Find where the given text appears and provide that cell's center as (X, Y) coordinate. 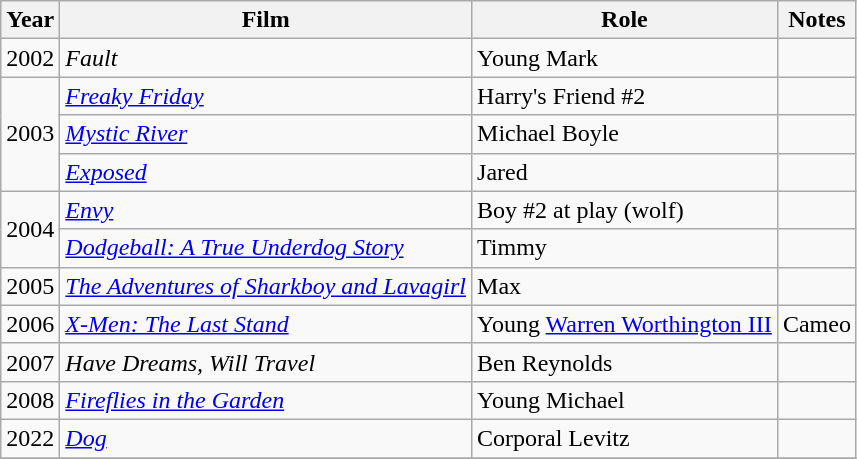
Have Dreams, Will Travel (266, 362)
Max (625, 286)
Dodgeball: A True Underdog Story (266, 248)
2007 (30, 362)
Freaky Friday (266, 96)
Ben Reynolds (625, 362)
2008 (30, 400)
2005 (30, 286)
Michael Boyle (625, 134)
Year (30, 20)
Exposed (266, 172)
The Adventures of Sharkboy and Lavagirl (266, 286)
Mystic River (266, 134)
Jared (625, 172)
Fault (266, 58)
Notes (816, 20)
2004 (30, 229)
Corporal Levitz (625, 438)
Timmy (625, 248)
Fireflies in the Garden (266, 400)
X-Men: The Last Stand (266, 324)
Young Michael (625, 400)
Cameo (816, 324)
2022 (30, 438)
2003 (30, 134)
Harry's Friend #2 (625, 96)
Boy #2 at play (wolf) (625, 210)
Young Warren Worthington III (625, 324)
2002 (30, 58)
Dog (266, 438)
Role (625, 20)
Young Mark (625, 58)
2006 (30, 324)
Envy (266, 210)
Film (266, 20)
